Detect which cell encompasses the target text, then output its [x, y] center coordinate. 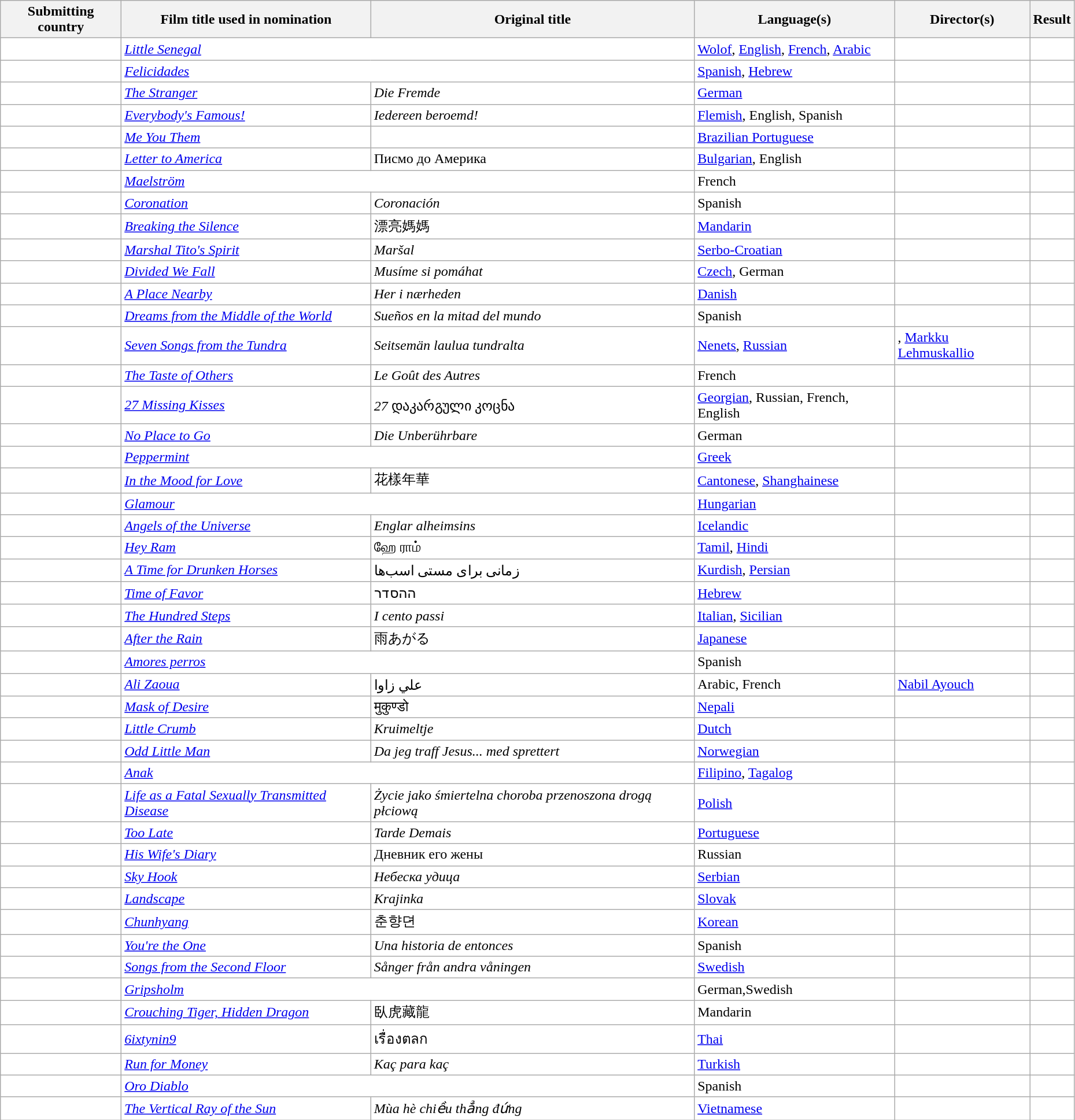
A Place Nearby [246, 294]
Original title [532, 20]
Seitsemän laulua tundralta [532, 346]
Peppermint [408, 457]
Glamour [408, 504]
I cento passi [532, 615]
춘향뎐 [532, 922]
Film title used in nomination [246, 20]
Submitting country [61, 20]
Russian [795, 855]
Songs from the Second Floor [246, 967]
The Taste of Others [246, 375]
زمانی برای مستی اسب‌ها [532, 570]
Director(s) [962, 20]
Little Crumb [246, 729]
Everybody's Famous! [246, 115]
Coronation [246, 203]
Icelandic [795, 526]
27 Missing Kisses [246, 405]
Too Late [246, 833]
His Wife's Diary [246, 855]
No Place to Go [246, 435]
Небеска удица [532, 877]
Japanese [795, 638]
Norwegian [795, 751]
, Markku Lehmuskallio [962, 346]
A Time for Drunken Horses [246, 570]
Tamil, Hindi [795, 548]
Nabil Ayouch [962, 685]
Vietnamese [795, 1108]
Kurdish, Persian [795, 570]
Polish [795, 803]
Coronación [532, 203]
Mask of Desire [246, 707]
Kaç para kaç [532, 1064]
Gripsholm [408, 989]
Korean [795, 922]
Georgian, Russian, French, English [795, 405]
Englar alheimsins [532, 526]
Her i nærheden [532, 294]
Cantonese, Shanghainese [795, 480]
Chunhyang [246, 922]
Arabic, French [795, 685]
Crouching Tiger, Hidden Dragon [246, 1013]
Felicidades [408, 71]
ההסדר [532, 593]
Hungarian [795, 504]
Flemish, English, Spanish [795, 115]
Marshal Tito's Spirit [246, 250]
Me You Them [246, 137]
Sueños en la mitad del mundo [532, 316]
Дневник его жены [532, 855]
Le Goût des Autres [532, 375]
Ali Zaoua [246, 685]
The Stranger [246, 93]
Da jeg traff Jesus... med sprettert [532, 751]
Wolof, English, French, Arabic [795, 49]
Result [1052, 20]
Dreams from the Middle of the World [246, 316]
漂亮媽媽 [532, 227]
Tarde Demais [532, 833]
Писмо до Америка [532, 159]
Swedish [795, 967]
Maelström [408, 181]
Sånger från andra våningen [532, 967]
Seven Songs from the Tundra [246, 346]
6ixtynin9 [246, 1038]
Time of Favor [246, 593]
ஹே ராம் [532, 548]
Breaking the Silence [246, 227]
Maršal [532, 250]
Serbian [795, 877]
เรื่องตลก [532, 1038]
Thai [795, 1038]
Landscape [246, 899]
Amores perros [408, 662]
Serbo-Croatian [795, 250]
Language(s) [795, 20]
雨あがる [532, 638]
臥虎藏龍 [532, 1013]
Oro Diablo [408, 1086]
Krajinka [532, 899]
Spanish, Hebrew [795, 71]
Life as a Fatal Sexually Transmitted Disease [246, 803]
Brazilian Portuguese [795, 137]
花樣年華 [532, 480]
German,Swedish [795, 989]
Nepali [795, 707]
The Vertical Ray of the Sun [246, 1108]
Turkish [795, 1064]
Odd Little Man [246, 751]
Italian, Sicilian [795, 615]
Greek [795, 457]
Dutch [795, 729]
In the Mood for Love [246, 480]
Run for Money [246, 1064]
Życie jako śmiertelna choroba przenoszona drogą płciową [532, 803]
Mùa hè chiều thẳng đứng [532, 1108]
Kruimeltje [532, 729]
Die Unberührbare [532, 435]
Little Senegal [408, 49]
Hey Ram [246, 548]
Nenets, Russian [795, 346]
Divided We Fall [246, 272]
Una historia de entonces [532, 945]
Die Fremde [532, 93]
Bulgarian, English [795, 159]
Filipino, Tagalog [795, 773]
27 დაკარგული კოცნა [532, 405]
Portuguese [795, 833]
You're the One [246, 945]
Iedereen beroemd! [532, 115]
The Hundred Steps [246, 615]
Angels of the Universe [246, 526]
After the Rain [246, 638]
Hebrew [795, 593]
मुकुण्डो [532, 707]
Slovak [795, 899]
علي زاوا [532, 685]
Sky Hook [246, 877]
Danish [795, 294]
Czech, German [795, 272]
Anak [408, 773]
Musíme si pomáhat [532, 272]
Letter to America [246, 159]
